Identify which cell holds the provided text, then report its [x, y] central coordinate. 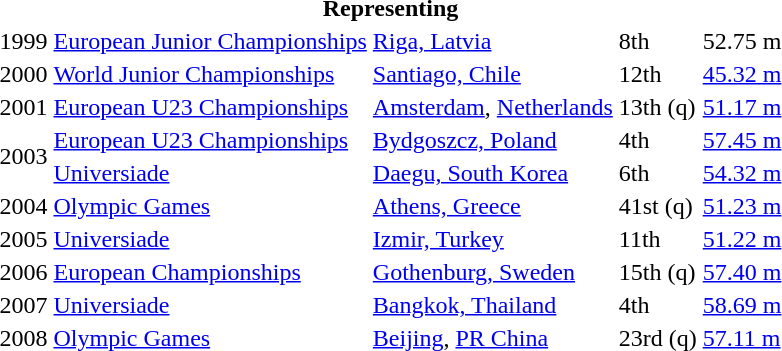
Amsterdam, Netherlands [492, 107]
World Junior Championships [210, 74]
12th [658, 74]
Daegu, South Korea [492, 173]
13th (q) [658, 107]
Athens, Greece [492, 206]
Bangkok, Thailand [492, 305]
European Junior Championships [210, 41]
Bydgoszcz, Poland [492, 140]
11th [658, 239]
Olympic Games [210, 206]
8th [658, 41]
6th [658, 173]
Gothenburg, Sweden [492, 272]
41st (q) [658, 206]
Santiago, Chile [492, 74]
Riga, Latvia [492, 41]
15th (q) [658, 272]
European Championships [210, 272]
Izmir, Turkey [492, 239]
